Locate the cell with the specified text and output its [x, y] center coordinate. 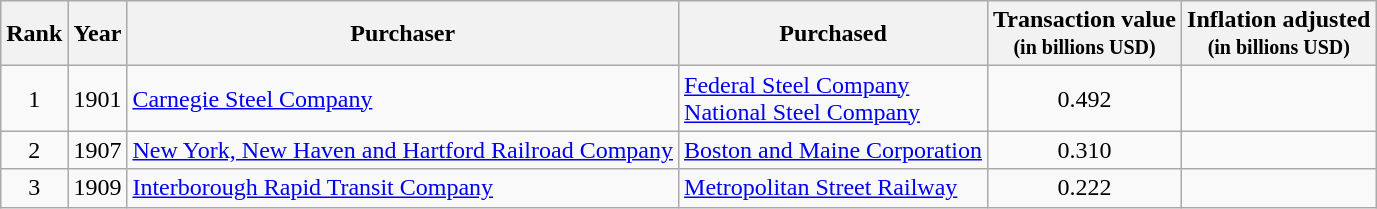
Interborough Rapid Transit Company [403, 188]
Federal Steel Company National Steel Company [834, 98]
Rank [34, 34]
Purchaser [403, 34]
Purchased [834, 34]
1907 [98, 150]
New York, New Haven and Hartford Railroad Company [403, 150]
0.492 [1085, 98]
1 [34, 98]
3 [34, 188]
Metropolitan Street Railway [834, 188]
Year [98, 34]
Inflation adjusted(in billions USD) [1279, 34]
0.310 [1085, 150]
0.222 [1085, 188]
2 [34, 150]
1909 [98, 188]
1901 [98, 98]
Boston and Maine Corporation [834, 150]
Carnegie Steel Company [403, 98]
Transaction value(in billions USD) [1085, 34]
